Scan for the cell matching the given text and deliver its [X, Y] coordinate at center. 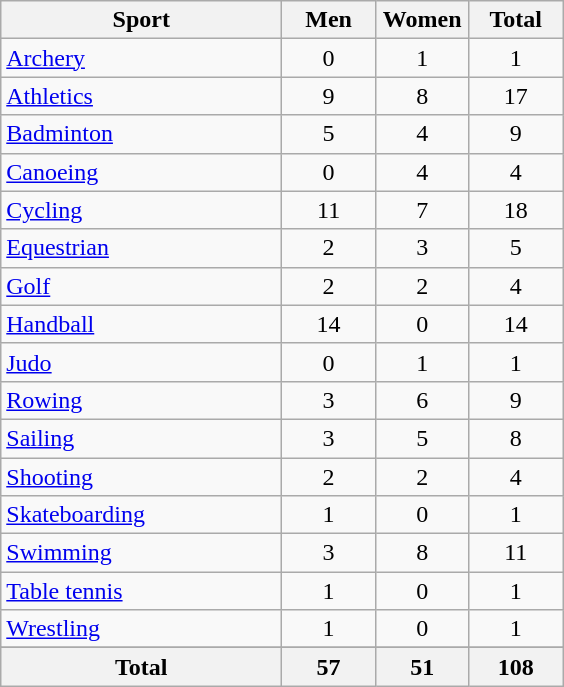
Cycling [142, 210]
Women [422, 20]
Badminton [142, 134]
Shooting [142, 477]
7 [422, 210]
108 [516, 667]
Judo [142, 362]
6 [422, 400]
51 [422, 667]
18 [516, 210]
Sailing [142, 438]
Table tennis [142, 591]
Handball [142, 324]
Equestrian [142, 248]
Sport [142, 20]
Athletics [142, 96]
Canoeing [142, 172]
Rowing [142, 400]
17 [516, 96]
57 [329, 667]
Wrestling [142, 629]
Men [329, 20]
Skateboarding [142, 515]
Golf [142, 286]
Archery [142, 58]
Swimming [142, 553]
